Pinpoint the cell where the given text exists, returning its [X, Y] midpoint coordinate. 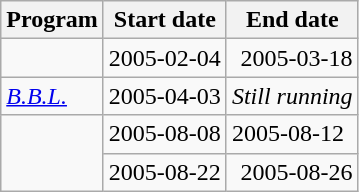
Start date [164, 20]
End date [292, 20]
2005-04-03 [164, 96]
2005-08-26 [292, 172]
Still running [292, 96]
2005-08-12 [292, 134]
Program [52, 20]
B.B.L. [52, 96]
2005-08-08 [164, 134]
2005-02-04 [164, 58]
2005-03-18 [292, 58]
2005-08-22 [164, 172]
